Return (X, Y) of the center of cell containing provided text 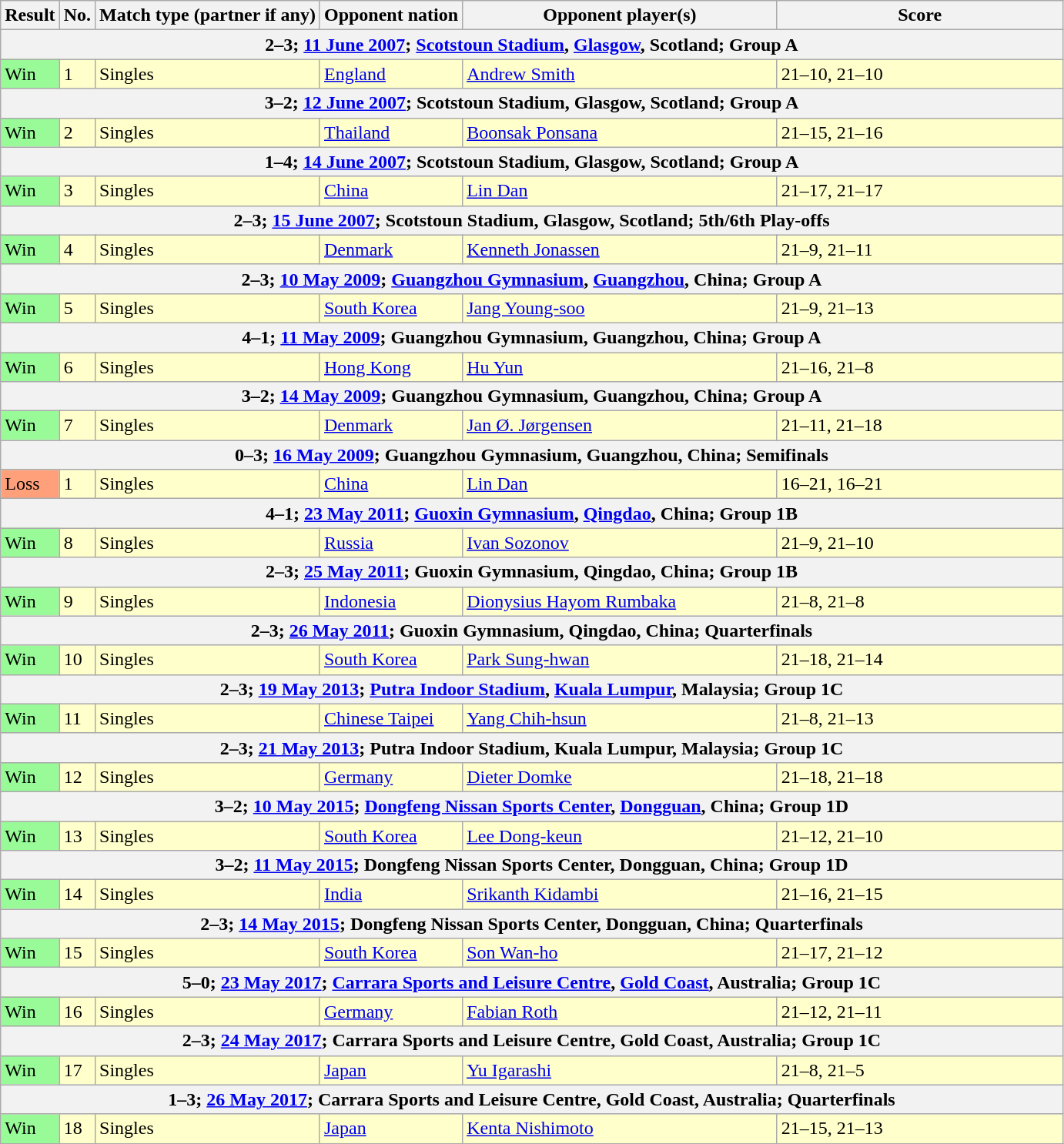
14 (77, 895)
21–16, 21–8 (919, 367)
Russia (391, 543)
7 (77, 426)
2–3; 19 May 2013; Putra Indoor Stadium, Kuala Lumpur, Malaysia; Group 1C (531, 689)
11 (77, 718)
18 (77, 1129)
Loss (30, 484)
21–9, 21–13 (919, 308)
Jan Ø. Jørgensen (621, 426)
21–15, 21–13 (919, 1129)
21–16, 21–15 (919, 895)
2–3; 24 May 2017; Carrara Sports and Leisure Centre, Gold Coast, Australia; Group 1C (531, 1041)
8 (77, 543)
17 (77, 1070)
21–18, 21–18 (919, 777)
4 (77, 249)
10 (77, 660)
Dieter Domke (621, 777)
Lee Dong-keun (621, 835)
Opponent player(s) (621, 15)
1–4; 14 June 2007; Scotstoun Stadium, Glasgow, Scotland; Group A (531, 162)
2–3; 21 May 2013; Putra Indoor Stadium, Kuala Lumpur, Malaysia; Group 1C (531, 748)
Jang Young-soo (621, 308)
3–2; 14 May 2009; Guangzhou Gymnasium, Guangzhou, China; Group A (531, 396)
England (391, 74)
12 (77, 777)
2 (77, 132)
15 (77, 953)
India (391, 895)
2–3; 15 June 2007; Scotstoun Stadium, Glasgow, Scotland; 5th/6th Play-offs (531, 220)
21–8, 21–8 (919, 601)
21–18, 21–14 (919, 660)
21–8, 21–5 (919, 1070)
16–21, 16–21 (919, 484)
21–17, 21–17 (919, 191)
4–1; 23 May 2011; Guoxin Gymnasium, Qingdao, China; Group 1B (531, 513)
21–17, 21–12 (919, 953)
Yang Chih-hsun (621, 718)
Son Wan-ho (621, 953)
Park Sung-hwan (621, 660)
Andrew Smith (621, 74)
21–10, 21–10 (919, 74)
Dionysius Hayom Rumbaka (621, 601)
Yu Igarashi (621, 1070)
2–3; 10 May 2009; Guangzhou Gymnasium, Guangzhou, China; Group A (531, 279)
Score (919, 15)
4–1; 11 May 2009; Guangzhou Gymnasium, Guangzhou, China; Group A (531, 337)
3–2; 11 May 2015; Dongfeng Nissan Sports Center, Dongguan, China; Group 1D (531, 865)
2–3; 26 May 2011; Guoxin Gymnasium, Qingdao, China; Quarterfinals (531, 631)
Boonsak Ponsana (621, 132)
21–9, 21–10 (919, 543)
Ivan Sozonov (621, 543)
3–2; 12 June 2007; Scotstoun Stadium, Glasgow, Scotland; Group A (531, 103)
5 (77, 308)
Opponent nation (391, 15)
1–3; 26 May 2017; Carrara Sports and Leisure Centre, Gold Coast, Australia; Quarterfinals (531, 1099)
16 (77, 1012)
Kenta Nishimoto (621, 1129)
0–3; 16 May 2009; Guangzhou Gymnasium, Guangzhou, China; Semifinals (531, 455)
6 (77, 367)
Hong Kong (391, 367)
Srikanth Kidambi (621, 895)
21–11, 21–18 (919, 426)
21–12, 21–10 (919, 835)
3–2; 10 May 2015; Dongfeng Nissan Sports Center, Dongguan, China; Group 1D (531, 806)
2–3; 11 June 2007; Scotstoun Stadium, Glasgow, Scotland; Group A (531, 45)
Hu Yun (621, 367)
Thailand (391, 132)
2–3; 25 May 2011; Guoxin Gymnasium, Qingdao, China; Group 1B (531, 572)
No. (77, 15)
Match type (partner if any) (208, 15)
Indonesia (391, 601)
9 (77, 601)
21–9, 21–11 (919, 249)
13 (77, 835)
21–12, 21–11 (919, 1012)
Fabian Roth (621, 1012)
2–3; 14 May 2015; Dongfeng Nissan Sports Center, Dongguan, China; Quarterfinals (531, 924)
21–15, 21–16 (919, 132)
5–0; 23 May 2017; Carrara Sports and Leisure Centre, Gold Coast, Australia; Group 1C (531, 982)
Result (30, 15)
Kenneth Jonassen (621, 249)
3 (77, 191)
21–8, 21–13 (919, 718)
Chinese Taipei (391, 718)
